Return the [x, y] coordinate for the center point of the cell that contains the specified text.  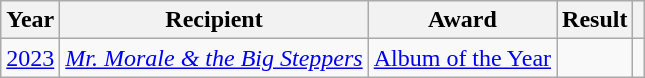
Award [462, 20]
Year [30, 20]
Result [595, 20]
2023 [30, 58]
Recipient [214, 20]
Mr. Morale & the Big Steppers [214, 58]
Album of the Year [462, 58]
